For the text-containing cell, return its midpoint in (X, Y) coordinate format. 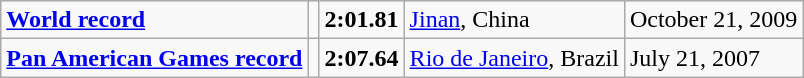
Rio de Janeiro, Brazil (514, 58)
2:01.81 (362, 20)
World record (154, 20)
Pan American Games record (154, 58)
2:07.64 (362, 58)
July 21, 2007 (713, 58)
October 21, 2009 (713, 20)
Jinan, China (514, 20)
